Search for the cell housing the specified text and yield its [X, Y] center coordinate. 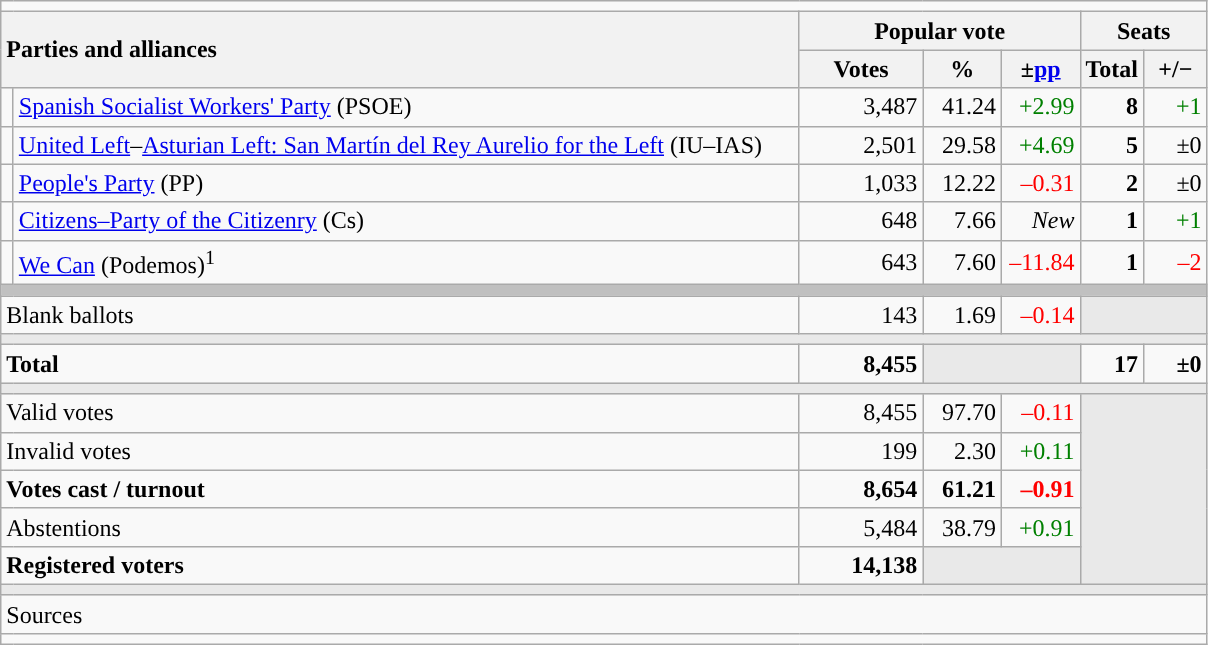
2 [1112, 183]
199 [861, 451]
United Left–Asturian Left: San Martín del Rey Aurelio for the Left (IU–IAS) [406, 145]
17 [1112, 364]
Popular vote [940, 31]
Votes cast / turnout [400, 489]
Seats [1144, 31]
3,487 [861, 107]
7.60 [962, 262]
38.79 [962, 527]
+4.69 [1040, 145]
Sources [604, 614]
+2.99 [1040, 107]
+/− [1176, 69]
Parties and alliances [400, 50]
–11.84 [1040, 262]
New [1040, 221]
–2 [1176, 262]
Abstentions [400, 527]
7.66 [962, 221]
1.69 [962, 315]
We Can (Podemos)1 [406, 262]
People's Party (PP) [406, 183]
Votes [861, 69]
12.22 [962, 183]
Citizens–Party of the Citizenry (Cs) [406, 221]
8,654 [861, 489]
Spanish Socialist Workers' Party (PSOE) [406, 107]
+0.91 [1040, 527]
1,033 [861, 183]
Valid votes [400, 413]
Blank ballots [400, 315]
29.58 [962, 145]
–0.14 [1040, 315]
143 [861, 315]
8 [1112, 107]
Registered voters [400, 565]
2,501 [861, 145]
14,138 [861, 565]
–0.31 [1040, 183]
643 [861, 262]
2.30 [962, 451]
97.70 [962, 413]
5,484 [861, 527]
% [962, 69]
–0.91 [1040, 489]
41.24 [962, 107]
5 [1112, 145]
61.21 [962, 489]
648 [861, 221]
±pp [1040, 69]
+0.11 [1040, 451]
–0.11 [1040, 413]
Invalid votes [400, 451]
